Output the (X, Y) coordinate of the center of the cell containing the given text.  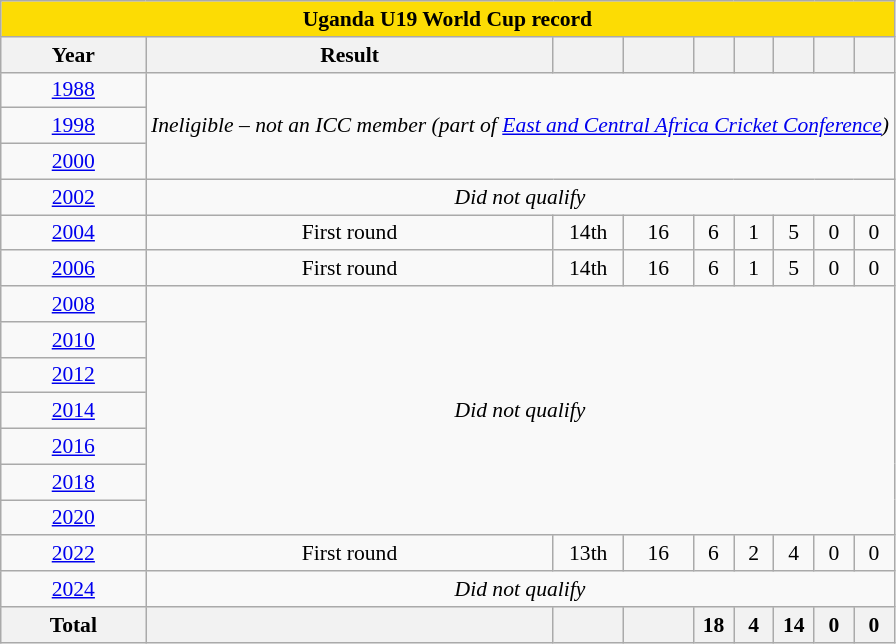
14 (794, 625)
2012 (74, 375)
Uganda U19 World Cup record (448, 19)
1988 (74, 90)
2014 (74, 411)
2016 (74, 447)
2022 (74, 554)
1998 (74, 126)
2002 (74, 197)
Ineligible – not an ICC member (part of East and Central Africa Cricket Conference) (520, 126)
13th (588, 554)
Total (74, 625)
2 (754, 554)
2004 (74, 233)
2000 (74, 162)
2024 (74, 589)
2018 (74, 482)
2020 (74, 518)
18 (713, 625)
2006 (74, 269)
2008 (74, 304)
Result (350, 55)
Year (74, 55)
2010 (74, 340)
